Return the (x, y) coordinate for the center point of the cell that contains the specified text.  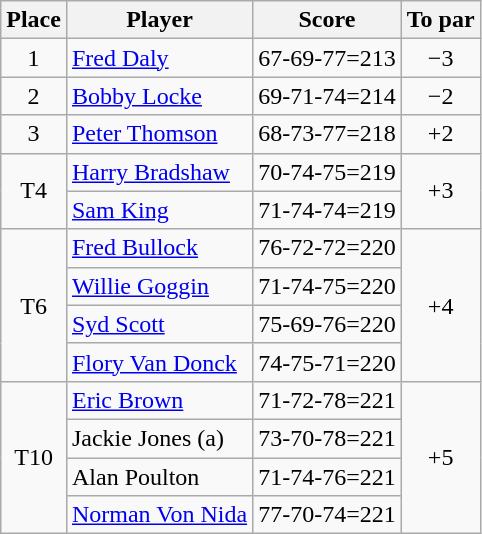
T10 (34, 457)
Sam King (159, 210)
Harry Bradshaw (159, 172)
To par (440, 20)
70-74-75=219 (328, 172)
71-74-74=219 (328, 210)
73-70-78=221 (328, 438)
Alan Poulton (159, 477)
1 (34, 58)
71-72-78=221 (328, 400)
74-75-71=220 (328, 362)
67-69-77=213 (328, 58)
T4 (34, 191)
Eric Brown (159, 400)
Fred Daly (159, 58)
Player (159, 20)
Flory Van Donck (159, 362)
T6 (34, 305)
Score (328, 20)
77-70-74=221 (328, 515)
Place (34, 20)
Peter Thomson (159, 134)
+5 (440, 457)
−2 (440, 96)
75-69-76=220 (328, 324)
76-72-72=220 (328, 248)
+3 (440, 191)
+2 (440, 134)
−3 (440, 58)
Bobby Locke (159, 96)
Fred Bullock (159, 248)
Willie Goggin (159, 286)
Syd Scott (159, 324)
71-74-76=221 (328, 477)
69-71-74=214 (328, 96)
2 (34, 96)
68-73-77=218 (328, 134)
+4 (440, 305)
3 (34, 134)
71-74-75=220 (328, 286)
Jackie Jones (a) (159, 438)
Norman Von Nida (159, 515)
